Locate the cell with the specified text and output its (x, y) center coordinate. 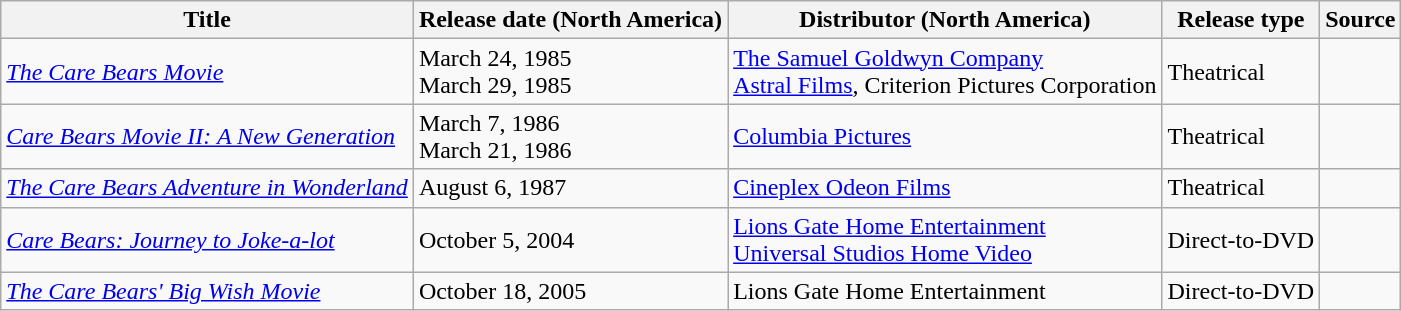
Lions Gate Home Entertainment (945, 291)
March 24, 1985 March 29, 1985 (570, 72)
Title (208, 20)
August 6, 1987 (570, 188)
Care Bears: Journey to Joke-a-lot (208, 240)
October 18, 2005 (570, 291)
The Samuel Goldwyn Company Astral Films, Criterion Pictures Corporation (945, 72)
The Care Bears Adventure in Wonderland (208, 188)
Lions Gate Home Entertainment Universal Studios Home Video (945, 240)
Cineplex Odeon Films (945, 188)
October 5, 2004 (570, 240)
The Care Bears' Big Wish Movie (208, 291)
Source (1360, 20)
March 7, 1986 March 21, 1986 (570, 136)
Release date (North America) (570, 20)
Care Bears Movie II: A New Generation (208, 136)
Release type (1241, 20)
The Care Bears Movie (208, 72)
Distributor (North America) (945, 20)
Columbia Pictures (945, 136)
